Find where the given text appears and provide that cell's center as (x, y) coordinate. 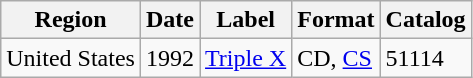
Triple X (246, 58)
1992 (170, 58)
Format (336, 20)
CD, CS (336, 58)
Label (246, 20)
United States (71, 58)
Catalog (426, 20)
Region (71, 20)
Date (170, 20)
51114 (426, 58)
